Search for the cell housing the specified text and yield its [x, y] center coordinate. 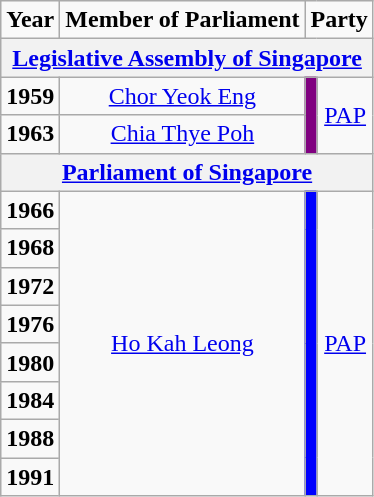
Chor Yeok Eng [182, 96]
Parliament of Singapore [188, 172]
Chia Thye Poh [182, 134]
1976 [30, 324]
1966 [30, 210]
1991 [30, 477]
Year [30, 20]
1988 [30, 438]
Legislative Assembly of Singapore [188, 58]
Member of Parliament [182, 20]
1984 [30, 400]
Ho Kah Leong [182, 343]
Party [339, 20]
1972 [30, 286]
1959 [30, 96]
1968 [30, 248]
1980 [30, 362]
1963 [30, 134]
